Find where the given text appears and provide that cell's center as [X, Y] coordinate. 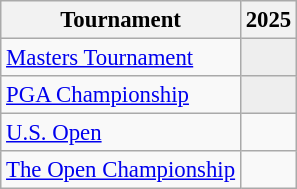
2025 [268, 20]
Tournament [121, 20]
U.S. Open [121, 133]
Masters Tournament [121, 58]
PGA Championship [121, 95]
The Open Championship [121, 170]
